Capture the cell that displays the provided text and extract its [x, y] central coordinate. 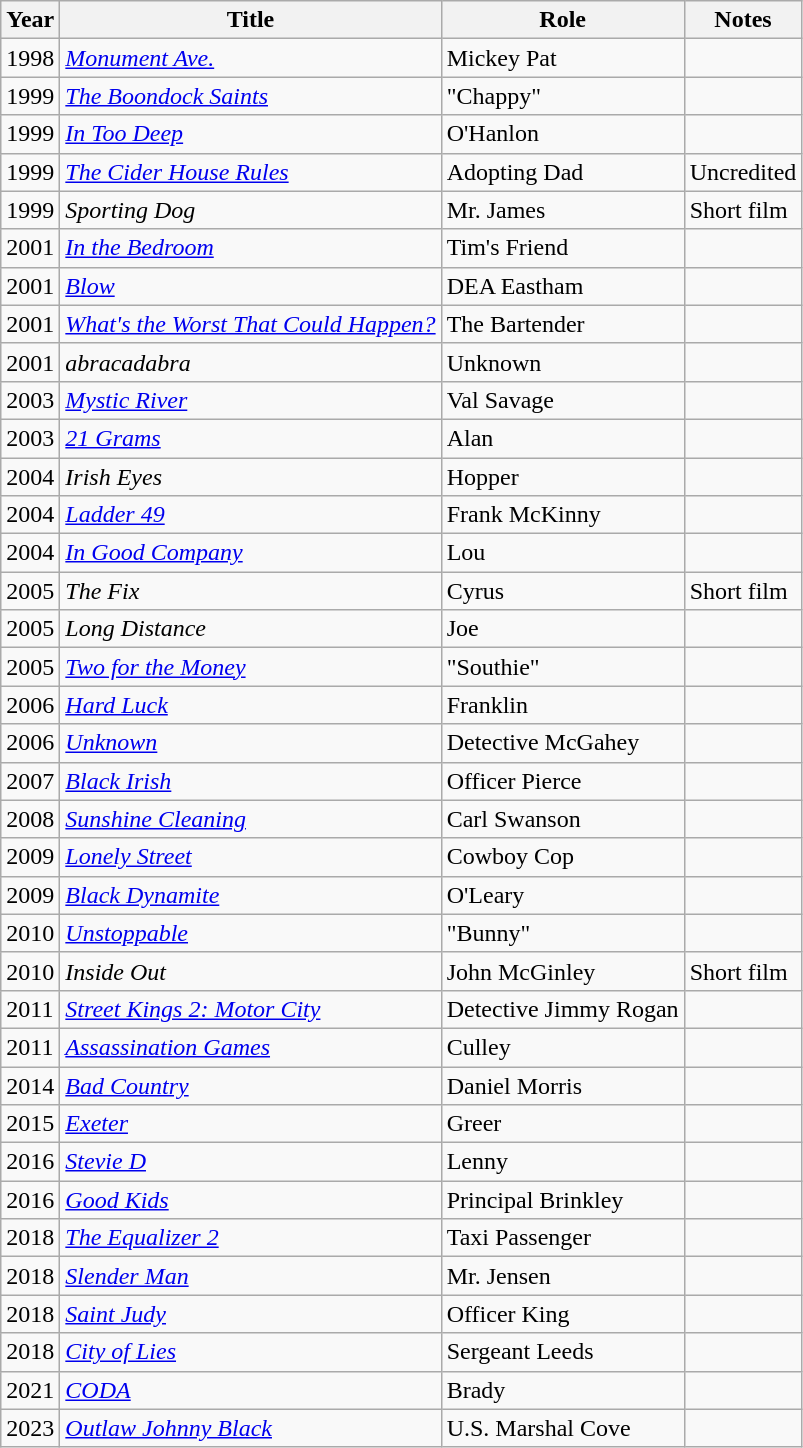
The Bartender [562, 324]
Alan [562, 438]
Good Kids [250, 1200]
Uncredited [743, 172]
Exeter [250, 1124]
City of Lies [250, 1352]
"Chappy" [562, 96]
Cowboy Cop [562, 857]
In Too Deep [250, 134]
Lenny [562, 1162]
Slender Man [250, 1276]
Lou [562, 553]
2008 [30, 819]
Bad Country [250, 1085]
"Southie" [562, 667]
Hard Luck [250, 705]
Inside Out [250, 971]
The Cider House Rules [250, 172]
Street Kings 2: Motor City [250, 1009]
Taxi Passenger [562, 1238]
Black Dynamite [250, 895]
2023 [30, 1428]
Detective McGahey [562, 743]
Detective Jimmy Rogan [562, 1009]
Tim's Friend [562, 248]
Officer Pierce [562, 781]
In Good Company [250, 553]
Hopper [562, 477]
Joe [562, 629]
2007 [30, 781]
Blow [250, 286]
The Fix [250, 591]
Ladder 49 [250, 515]
Officer King [562, 1314]
Irish Eyes [250, 477]
Long Distance [250, 629]
Val Savage [562, 400]
Culley [562, 1047]
Role [562, 20]
Monument Ave. [250, 58]
Black Irish [250, 781]
Brady [562, 1390]
Adopting Dad [562, 172]
In the Bedroom [250, 248]
Outlaw Johnny Black [250, 1428]
Greer [562, 1124]
2014 [30, 1085]
Daniel Morris [562, 1085]
Sergeant Leeds [562, 1352]
Sporting Dog [250, 210]
The Equalizer 2 [250, 1238]
Title [250, 20]
Mr. James [562, 210]
Franklin [562, 705]
Mystic River [250, 400]
Notes [743, 20]
Two for the Money [250, 667]
Mickey Pat [562, 58]
"Bunny" [562, 933]
Mr. Jensen [562, 1276]
O'Leary [562, 895]
Lonely Street [250, 857]
U.S. Marshal Cove [562, 1428]
2021 [30, 1390]
DEA Eastham [562, 286]
What's the Worst That Could Happen? [250, 324]
Stevie D [250, 1162]
Principal Brinkley [562, 1200]
21 Grams [250, 438]
Unstoppable [250, 933]
John McGinley [562, 971]
1998 [30, 58]
Carl Swanson [562, 819]
Year [30, 20]
O'Hanlon [562, 134]
Frank McKinny [562, 515]
Cyrus [562, 591]
CODA [250, 1390]
Assassination Games [250, 1047]
Sunshine Cleaning [250, 819]
The Boondock Saints [250, 96]
2015 [30, 1124]
abracadabra [250, 362]
Saint Judy [250, 1314]
